Return (x, y) of the center of cell containing provided text 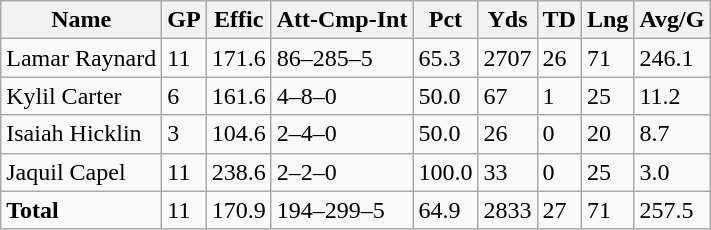
3.0 (672, 172)
1 (559, 96)
238.6 (238, 172)
Jaquil Capel (82, 172)
Pct (446, 20)
86–285–5 (342, 58)
Name (82, 20)
64.9 (446, 210)
6 (184, 96)
8.7 (672, 134)
Isaiah Hicklin (82, 134)
Avg/G (672, 20)
67 (508, 96)
Lamar Raynard (82, 58)
Att-Cmp-Int (342, 20)
2833 (508, 210)
33 (508, 172)
Total (82, 210)
Effic (238, 20)
Lng (607, 20)
161.6 (238, 96)
TD (559, 20)
104.6 (238, 134)
257.5 (672, 210)
Kylil Carter (82, 96)
171.6 (238, 58)
GP (184, 20)
Yds (508, 20)
65.3 (446, 58)
3 (184, 134)
27 (559, 210)
20 (607, 134)
194–299–5 (342, 210)
246.1 (672, 58)
170.9 (238, 210)
2707 (508, 58)
2–2–0 (342, 172)
2–4–0 (342, 134)
100.0 (446, 172)
11.2 (672, 96)
4–8–0 (342, 96)
